Output the [X, Y] coordinate of the center of the cell containing the given text.  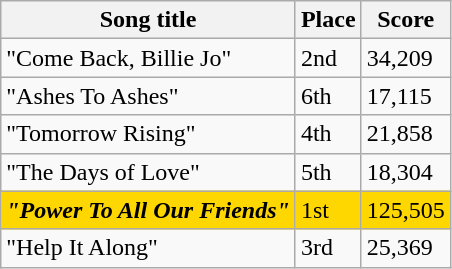
3rd [328, 248]
5th [328, 172]
25,369 [406, 248]
125,505 [406, 210]
21,858 [406, 134]
Score [406, 20]
34,209 [406, 58]
"Come Back, Billie Jo" [148, 58]
17,115 [406, 96]
"Ashes To Ashes" [148, 96]
4th [328, 134]
"Tomorrow Rising" [148, 134]
1st [328, 210]
"Power To All Our Friends" [148, 210]
"Help It Along" [148, 248]
Song title [148, 20]
18,304 [406, 172]
"The Days of Love" [148, 172]
Place [328, 20]
2nd [328, 58]
6th [328, 96]
